Identify which cell holds the provided text, then report its [x, y] central coordinate. 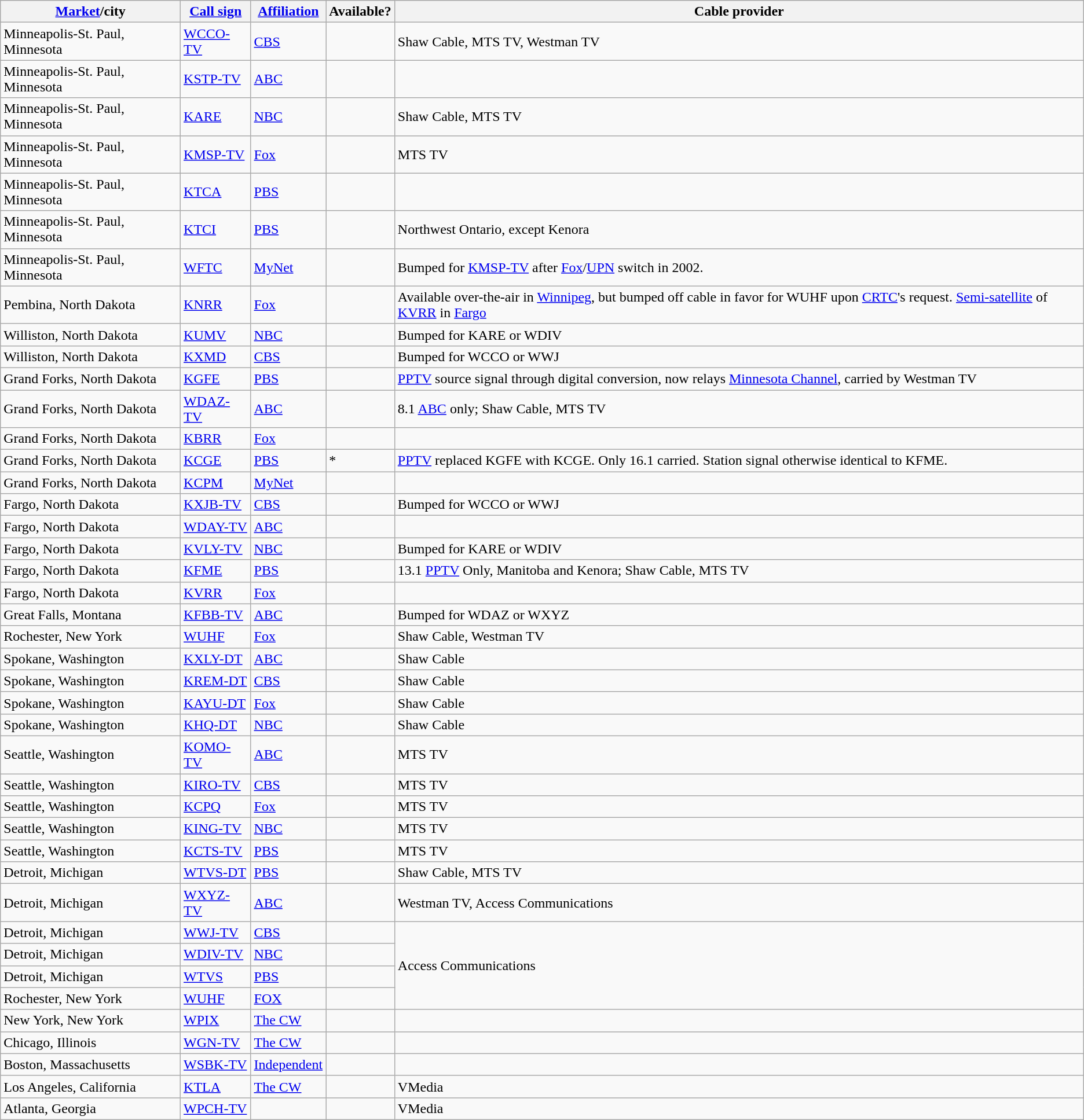
* [360, 461]
FOX [288, 998]
WCCO-TV [215, 42]
Northwest Ontario, except Kenora [739, 229]
Chicago, Illinois [90, 1042]
KXJB-TV [215, 505]
KFME [215, 571]
PPTV source signal through digital conversion, now relays Minnesota Channel, carried by Westman TV [739, 379]
Shaw Cable, MTS TV, Westman TV [739, 42]
KXLY-DT [215, 659]
Independent [288, 1064]
Los Angeles, California [90, 1086]
New York, New York [90, 1020]
KCPQ [215, 807]
Market/city [90, 12]
Access Communications [739, 965]
Available? [360, 12]
KMSP-TV [215, 154]
KFBB-TV [215, 615]
Westman TV, Access Communications [739, 903]
WPIX [215, 1020]
Atlanta, Georgia [90, 1108]
KGFE [215, 379]
Call sign [215, 12]
Boston, Massachusetts [90, 1064]
WDAY-TV [215, 527]
WGN-TV [215, 1042]
WTVS [215, 976]
WTVS-DT [215, 873]
Pembina, North Dakota [90, 304]
KTCA [215, 192]
Great Falls, Montana [90, 615]
KREM-DT [215, 681]
KAYU-DT [215, 703]
8.1 ABC only; Shaw Cable, MTS TV [739, 409]
13.1 PPTV Only, Manitoba and Kenora; Shaw Cable, MTS TV [739, 571]
KOMO-TV [215, 755]
KTCI [215, 229]
KVRR [215, 593]
Available over-the-air in Winnipeg, but bumped off cable in favor for WUHF upon CRTC's request. Semi-satellite of KVRR in Fargo [739, 304]
PPTV replaced KGFE with KCGE. Only 16.1 carried. Station signal otherwise identical to KFME. [739, 461]
KTLA [215, 1086]
WSBK-TV [215, 1064]
KCPM [215, 483]
KSTP-TV [215, 79]
KBRR [215, 439]
KARE [215, 117]
Bumped for KMSP-TV after Fox/UPN switch in 2002. [739, 267]
WPCH-TV [215, 1108]
KING-TV [215, 829]
Shaw Cable, Westman TV [739, 637]
KUMV [215, 335]
Affiliation [288, 12]
KIRO-TV [215, 784]
WDIV-TV [215, 954]
WFTC [215, 267]
KCGE [215, 461]
WWJ-TV [215, 932]
Bumped for WDAZ or WXYZ [739, 615]
WXYZ-TV [215, 903]
WDAZ-TV [215, 409]
KHQ-DT [215, 725]
KCTS-TV [215, 851]
KVLY-TV [215, 549]
KNRR [215, 304]
KXMD [215, 357]
Cable provider [739, 12]
